Determine the [x, y] coordinate at the center of the cell enclosing the given text.  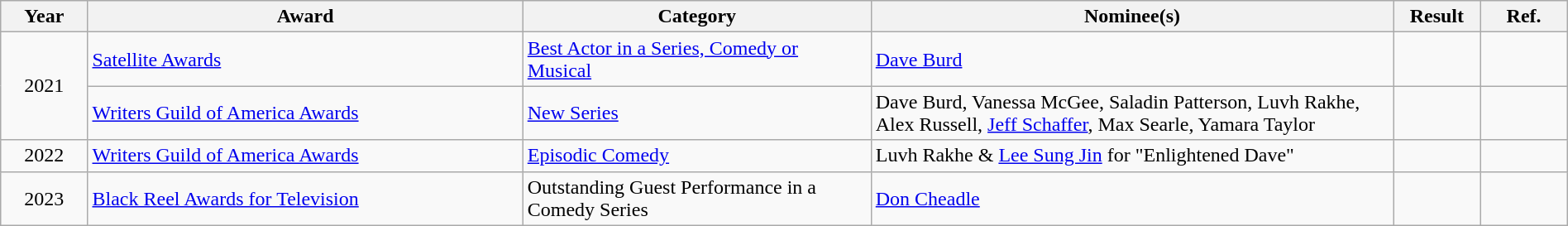
Nominee(s) [1132, 17]
Dave Burd [1132, 60]
Satellite Awards [305, 60]
Award [305, 17]
Category [696, 17]
Best Actor in a Series, Comedy or Musical [696, 60]
Luvh Rakhe & Lee Sung Jin for "Enlightened Dave" [1132, 156]
2023 [45, 199]
Outstanding Guest Performance in a Comedy Series [696, 199]
Year [45, 17]
Don Cheadle [1132, 199]
Black Reel Awards for Television [305, 199]
New Series [696, 113]
Result [1437, 17]
Ref. [1523, 17]
2022 [45, 156]
2021 [45, 86]
Episodic Comedy [696, 156]
Dave Burd, Vanessa McGee, Saladin Patterson, Luvh Rakhe, Alex Russell, Jeff Schaffer, Max Searle, Yamara Taylor [1132, 113]
